Output the (X, Y) coordinate of the center of the cell containing the given text.  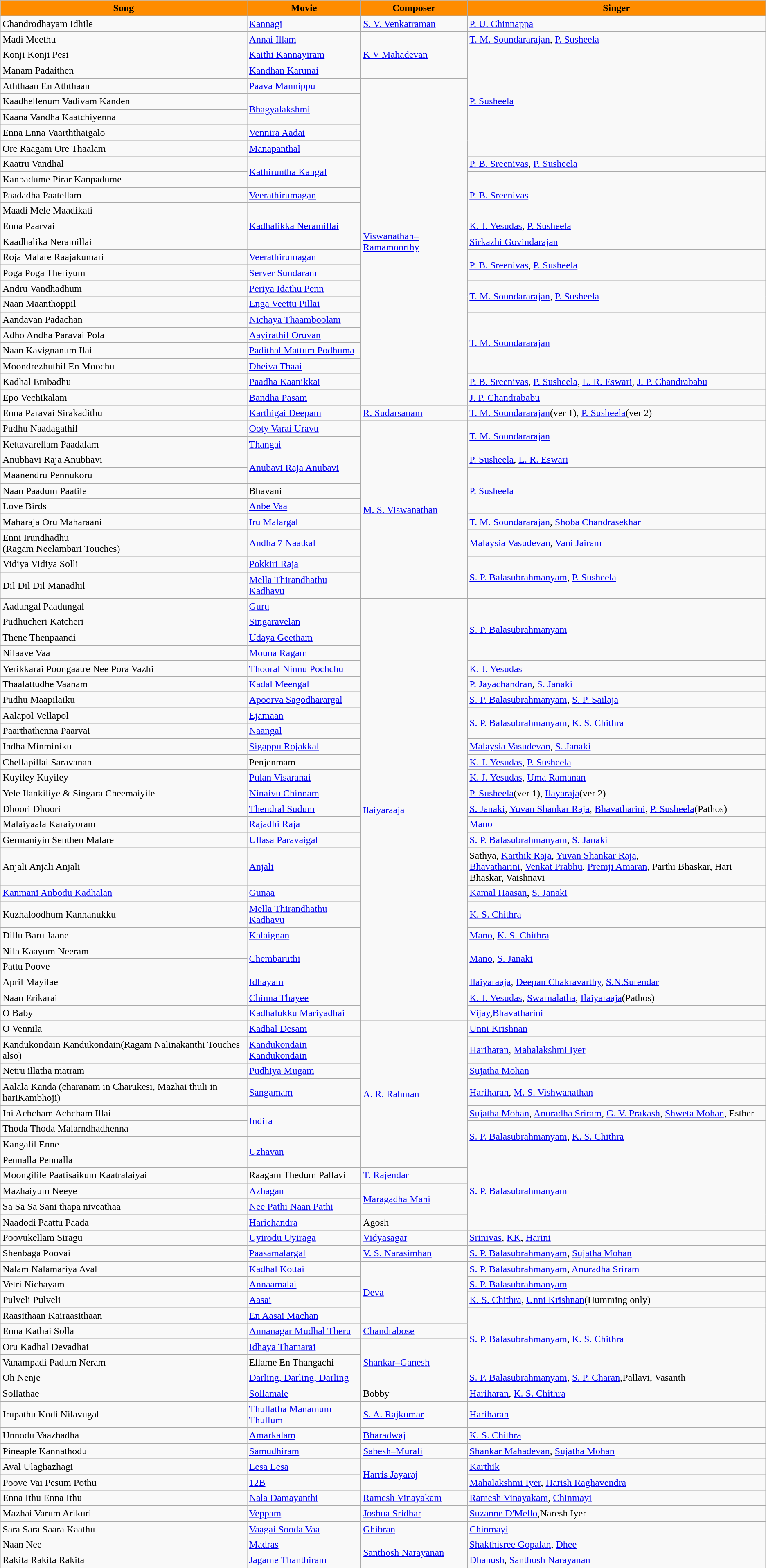
Samudhiram (304, 1451)
Andha 7 Naatkal (304, 543)
Poga Poga Theriyum (124, 273)
Moondrezhuthil En Moochu (124, 366)
Aalala Kanda (charanam in Charukesi, Mazhai thuli in hariKambhoji) (124, 1092)
Kandukondain Kandukondain(Ragam Nalinakanthi Touches also) (124, 1050)
M. S. Viswanathan (414, 510)
Thullatha Manamum Thullum (304, 1415)
Sathya, Karthik Raja, Yuvan Shankar Raja,Bhavatharini, Venkat Prabhu, Premji Amaran, Parthi Bhaskar, Hari Bhaskar, Vaishnavi (617, 866)
Aval Ulaghazhagi (124, 1467)
Sa Sa Sa Sani thapa niveathaa (124, 1206)
Paasamalargal (304, 1253)
Thaalattudhe Vaanam (124, 684)
Madi Meethu (124, 39)
Mazhaiyum Neeye (124, 1191)
Adho Andha Paravai Pola (124, 335)
Maharaja Oru Maharaani (124, 522)
Kandhan Karunai (304, 70)
Hariharan, M. S. Vishwanathan (617, 1092)
Periya Idathu Penn (304, 288)
Ullasa Paravaigal (304, 840)
Unni Krishnan (617, 1029)
Rakita Rakita Rakita (124, 1560)
Santhosh Narayanan (414, 1552)
Shenbaga Poovai (124, 1253)
P. B. Sreenivas, P. Susheela, L. R. Eswari, J. P. Chandrababu (617, 382)
Darling, Darling, Darling (304, 1378)
Naan Kavignanum Ilai (124, 351)
Epo Vechikalam (124, 397)
Malaysia Vasudevan, S. Janaki (617, 747)
Vanampadi Padum Neram (124, 1362)
Nee Pathi Naan Pathi (304, 1206)
K. J. Yesudas, Uma Ramanan (617, 778)
Kalaignan (304, 935)
Nala Damayanthi (304, 1498)
J. P. Chandrababu (617, 397)
Kuzhaloodhum Kannanukku (124, 914)
Kadhal Kottai (304, 1269)
Mano (617, 824)
Kadhal Embadhu (124, 382)
Ramesh Vinayakam, Chinmayi (617, 1498)
Deva (414, 1292)
Sujatha Mohan (617, 1071)
Pokkiri Raja (304, 564)
Shankar Mahadevan, Sujatha Mohan (617, 1451)
O Baby (124, 1013)
Nalam Nalamariya Aval (124, 1269)
Aalapol Vellapol (124, 715)
Dheiva Thaai (304, 366)
P. Jayachandran, S. Janaki (617, 684)
Malaysia Vasudevan, Vani Jairam (617, 543)
Sollamale (304, 1393)
Ooty Varai Uravu (304, 428)
Pulan Visaranai (304, 778)
Naadodi Paattu Paada (124, 1222)
Bhavani (304, 491)
Ninaivu Chinnam (304, 793)
Kaana Vandha Kaatchiyenna (124, 117)
Maadi Mele Maadikati (124, 211)
Pudhucheri Katcheri (124, 622)
Kaadhalika Neramillai (124, 242)
Ore Raagam Ore Thaalam (124, 148)
S. P. Balasubrahmanyam, Anuradha Sriram (617, 1269)
Dhanush, Santhosh Narayanan (617, 1560)
Bharadwaj (414, 1435)
Anubavi Raja Anubavi (304, 468)
Mahalakshmi Iyer, Harish Raghavendra (617, 1482)
Ghibran (414, 1529)
Ilaiyaraaja, Deepan Chakravarthy, S.N.Surendar (617, 982)
En Aasai Machan (304, 1316)
K. J. Yesudas (617, 668)
Kathiruntha Kangal (304, 171)
S. A. Rajkumar (414, 1415)
Oh Nenje (124, 1378)
Kaatru Vandhal (124, 164)
12B (304, 1482)
Enna Ithu Enna Ithu (124, 1498)
April Mayilae (124, 982)
Amarkalam (304, 1435)
Unnodu Vaazhadha (124, 1435)
Naan Maanthoppil (124, 304)
S. P. Balasubrahmanyam, S. P. Charan,Pallavi, Vasanth (617, 1378)
Kanmani Anbodu Kadhalan (124, 893)
Kadhal Desam (304, 1029)
Annanagar Mudhal Theru (304, 1331)
Naangal (304, 731)
Harris Jayaraj (414, 1474)
P. U. Chinnappa (617, 24)
Nilaave Vaa (124, 653)
Pudhu Maapilaiku (124, 700)
Nila Kaayum Neeram (124, 951)
Naan Nee (124, 1545)
Lesa Lesa (304, 1467)
Indira (304, 1121)
Anjali (304, 866)
Enna Paarvai (124, 226)
Aayirathil Oruvan (304, 335)
Kadhalikka Neramillai (304, 226)
Pattu Poove (124, 966)
P. Susheela, L. R. Eswari (617, 460)
Veppam (304, 1513)
Uzhavan (304, 1152)
Kuyiley Kuyiley (124, 778)
T. M. Soundararajan, Shoba Chandrasekhar (617, 522)
Movie (304, 8)
Aadungal Paadungal (124, 606)
Enga Veettu Pillai (304, 304)
Dil Dil Dil Manadhil (124, 585)
Idhayam (304, 982)
Composer (414, 8)
Moongilile Paatisaikum Kaatralaiyai (124, 1175)
Karthigai Deepam (304, 413)
Enna Paravai Sirakadithu (124, 413)
Madras (304, 1545)
Yele Ilankiliye & Singara Cheemaiyile (124, 793)
Paadha Kaanikkai (304, 382)
Srinivas, KK, Harini (617, 1237)
Rajadhi Raja (304, 824)
Chandrodhayam Idhile (124, 24)
Viswanathan–Ramamoorthy (414, 241)
S. P. Balasubrahmanyam, Sujatha Mohan (617, 1253)
Annaamalai (304, 1285)
Vennira Aadai (304, 133)
Bhagyalakshmi (304, 109)
Annai Illam (304, 39)
Enni Irundhadhu(Ragam Neelambari Touches) (124, 543)
Nichaya Thaamboolam (304, 319)
Ilaiyaraaja (414, 810)
Aandavan Padachan (124, 319)
S. P. Balasubrahmanyam, P. Susheela (617, 578)
Bandha Pasam (304, 397)
Hariharan (617, 1415)
Kangalil Enne (124, 1144)
Poove Vai Pesum Pothu (124, 1482)
Singer (617, 8)
Manapanthal (304, 148)
Indha Minminiku (124, 747)
T. M. Soundararajan(ver 1), P. Susheela(ver 2) (617, 413)
K V Mahadevan (414, 55)
Poovukellam Siragu (124, 1237)
Hariharan, Mahalakshmi Iyer (617, 1050)
Paadadha Paatellam (124, 195)
Kamal Haasan, S. Janaki (617, 893)
Kaadhellenum Vadivam Kanden (124, 101)
Pulveli Pulveli (124, 1300)
Sirkazhi Govindarajan (617, 242)
Chinna Thayee (304, 998)
Sujatha Mohan, Anuradha Sriram, G. V. Prakash, Shweta Mohan, Esther (617, 1113)
Netru illatha matram (124, 1071)
Ejamaan (304, 715)
Kannagi (304, 24)
Bobby (414, 1393)
Manam Padaithen (124, 70)
Vetri Nichayam (124, 1285)
Aththaan En Aththaan (124, 86)
Naan Paadum Paatile (124, 491)
Guru (304, 606)
Ini Achcham Achcham Illai (124, 1113)
Udaya Geetham (304, 637)
Shakthisree Gopalan, Dhee (617, 1545)
P. Susheela(ver 1), Ilayaraja(ver 2) (617, 793)
Thangai (304, 444)
Chembaruthi (304, 958)
Pudhu Naadagathil (124, 428)
K. S. Chithra, Unni Krishnan(Humming only) (617, 1300)
Dhoori Dhoori (124, 809)
Sara Sara Saara Kaathu (124, 1529)
Harichandra (304, 1222)
Anbe Vaa (304, 506)
Vijay,Bhavatharini (617, 1013)
Andru Vandhadhum (124, 288)
Aasai (304, 1300)
Paava Mannippu (304, 86)
Pudhiya Mugam (304, 1071)
Kettavarellam Paadalam (124, 444)
Karthik (617, 1467)
Thooral Ninnu Pochchu (304, 668)
Enna Kathai Solla (124, 1331)
Paarthathenna Paarvai (124, 731)
Pennalla Pennalla (124, 1160)
Song (124, 8)
Idhaya Thamarai (304, 1347)
Jagame Thanthiram (304, 1560)
Apoorva Sagodharargal (304, 700)
Mazhai Varum Arikuri (124, 1513)
Kadhalukku Mariyadhai (304, 1013)
S. V. Venkatraman (414, 24)
Anubhavi Raja Anubhavi (124, 460)
Anjali Anjali Anjali (124, 866)
Dillu Baru Jaane (124, 935)
Singaravelan (304, 622)
Sabesh–Murali (414, 1451)
Raagam Thedum Pallavi (304, 1175)
Chellapillai Saravanan (124, 762)
Penjenmam (304, 762)
Thoda Thoda Malarndhadhenna (124, 1129)
S. Janaki, Yuvan Shankar Raja, Bhavatharini, P. Susheela(Pathos) (617, 809)
Malaiyaala Karaiyoram (124, 824)
Mano, K. S. Chithra (617, 935)
Padithal Mattum Podhuma (304, 351)
Enna Enna Vaarththaigalo (124, 133)
Ramesh Vinayakam (414, 1498)
Vidyasagar (414, 1237)
Sigappu Rojakkal (304, 747)
Raasithaan Kairaasithaan (124, 1316)
Roja Malare Raajakumari (124, 257)
S. P. Balasubrahmanyam, S. P. Sailaja (617, 700)
Mouna Ragam (304, 653)
Chinmayi (617, 1529)
V. S. Narasimhan (414, 1253)
Sollathae (124, 1393)
Maanendru Pennukoru (124, 475)
Mano, S. Janaki (617, 958)
Ellame En Thangachi (304, 1362)
Kaithi Kannayiram (304, 55)
Vaagai Sooda Vaa (304, 1529)
Server Sundaram (304, 273)
Sangamam (304, 1092)
Kandukondain Kandukondain (304, 1050)
O Vennila (124, 1029)
Thene Thenpaandi (124, 637)
S. P. Balasubrahmanyam, S. Janaki (617, 840)
Kadal Meengal (304, 684)
Germaniyin Senthen Malare (124, 840)
Azhagan (304, 1191)
Irupathu Kodi Nilavugal (124, 1415)
Naan Erikarai (124, 998)
Kanpadume Pirar Kanpadume (124, 179)
Suzanne D'Mello,Naresh Iyer (617, 1513)
Agosh (414, 1222)
Konji Konji Pesi (124, 55)
P. B. Sreenivas (617, 195)
Gunaa (304, 893)
Yerikkarai Poongaatre Nee Pora Vazhi (124, 668)
Vidiya Vidiya Solli (124, 564)
Oru Kadhal Devadhai (124, 1347)
A. R. Rahman (414, 1094)
Iru Malargal (304, 522)
Thendral Sudum (304, 809)
Hariharan, K. S. Chithra (617, 1393)
Uyirodu Uyiraga (304, 1237)
Shankar–Ganesh (414, 1362)
K. J. Yesudas, Swarnalatha, Ilaiyaraaja(Pathos) (617, 998)
Pineaple Kannathodu (124, 1451)
Love Birds (124, 506)
Chandrabose (414, 1331)
Maragadha Mani (414, 1199)
Joshua Sridhar (414, 1513)
T. Rajendar (414, 1175)
R. Sudarsanam (414, 413)
